Provide the (x, y) coordinate of the cell's center where the given text is located.  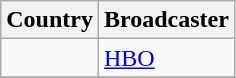
HBO (166, 58)
Country (50, 20)
Broadcaster (166, 20)
